Search for the cell housing the specified text and yield its (x, y) center coordinate. 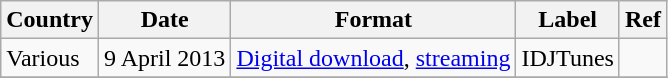
Digital download, streaming (374, 58)
IDJTunes (568, 58)
Country (50, 20)
Label (568, 20)
Ref (642, 20)
Date (164, 20)
Format (374, 20)
Various (50, 58)
9 April 2013 (164, 58)
